From the cell containing the given text, extract its center point as (x, y) coordinate. 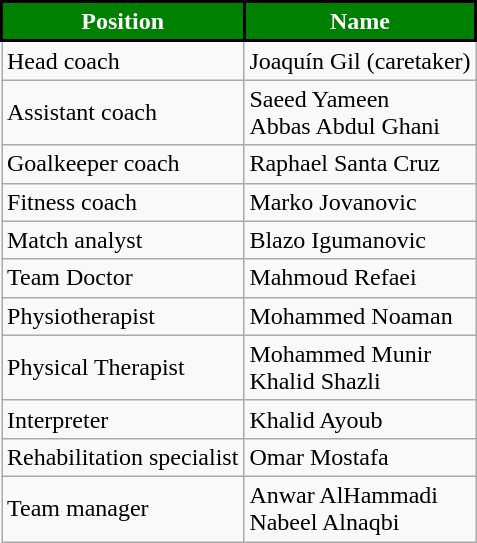
Mohammed Noaman (360, 316)
Raphael Santa Cruz (360, 164)
Head coach (123, 60)
Assistant coach (123, 112)
Saeed Yameen Abbas Abdul Ghani (360, 112)
Khalid Ayoub (360, 419)
Interpreter (123, 419)
Name (360, 22)
Mahmoud Refaei (360, 278)
Rehabilitation specialist (123, 457)
Omar Mostafa (360, 457)
Physiotherapist (123, 316)
Marko Jovanovic (360, 202)
Team Doctor (123, 278)
Fitness coach (123, 202)
Blazo Igumanovic (360, 240)
Position (123, 22)
Mohammed Munir Khalid Shazli (360, 368)
Joaquín Gil (caretaker) (360, 60)
Physical Therapist (123, 368)
Anwar AlHammadi Nabeel Alnaqbi (360, 508)
Goalkeeper coach (123, 164)
Match analyst (123, 240)
Team manager (123, 508)
